Return the [X, Y] coordinate for the center point of the cell that contains the specified text.  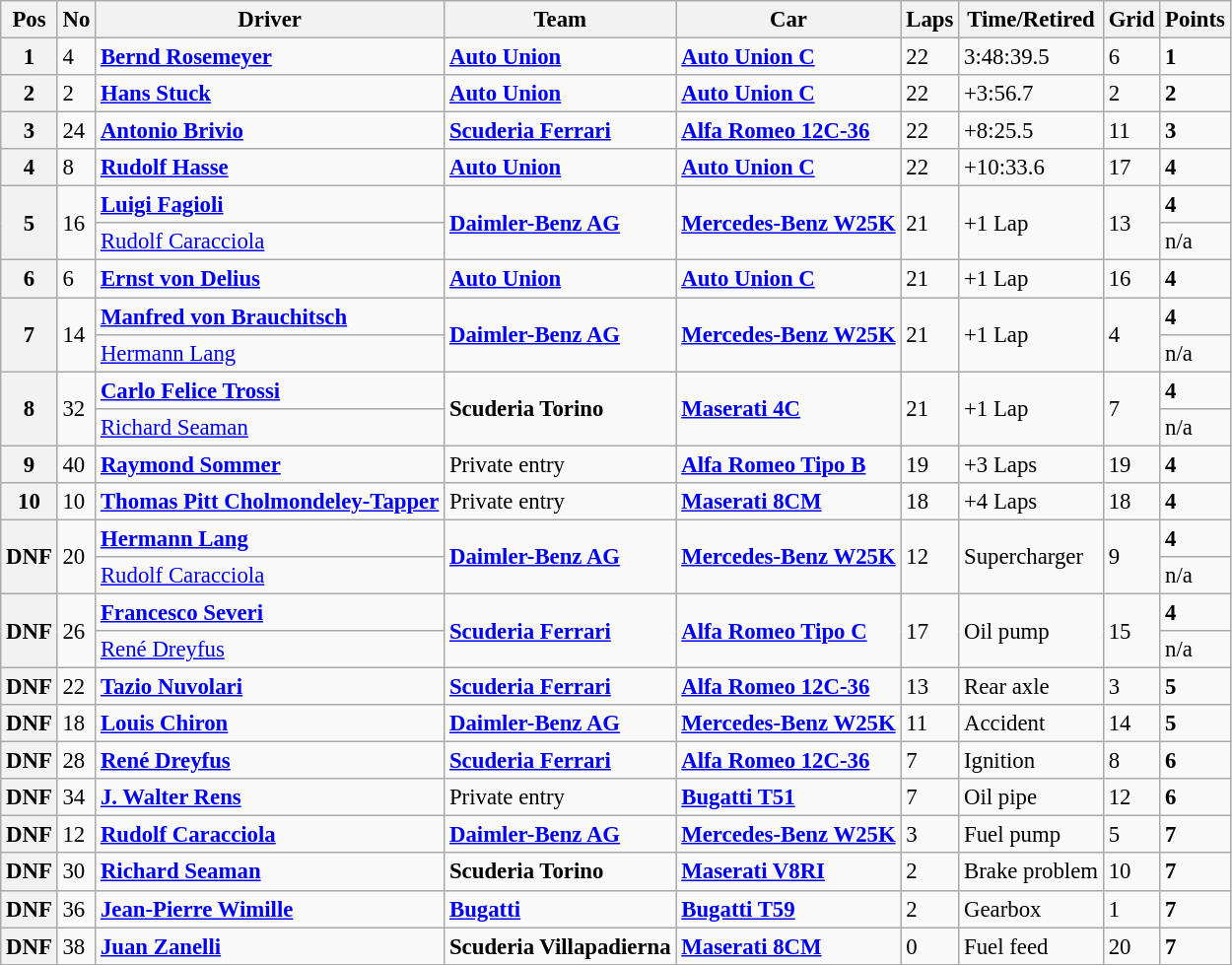
40 [76, 464]
Supercharger [1031, 556]
+10:33.6 [1031, 168]
34 [76, 797]
Car [788, 20]
+8:25.5 [1031, 131]
Luigi Fagioli [270, 205]
Points [1195, 20]
Time/Retired [1031, 20]
Laps [930, 20]
+3 Laps [1031, 464]
3:48:39.5 [1031, 57]
Scuderia Villapadierna [560, 946]
Thomas Pitt Cholmondeley-Tapper [270, 502]
Juan Zanelli [270, 946]
Alfa Romeo Tipo B [788, 464]
Jean-Pierre Wimille [270, 909]
Bugatti [560, 909]
Alfa Romeo Tipo C [788, 631]
Ignition [1031, 761]
Oil pipe [1031, 797]
Brake problem [1031, 872]
Louis Chiron [270, 724]
Bugatti T51 [788, 797]
Driver [270, 20]
24 [76, 131]
Oil pump [1031, 631]
Pos [30, 20]
Grid [1131, 20]
Bernd Rosemeyer [270, 57]
Raymond Sommer [270, 464]
28 [76, 761]
+4 Laps [1031, 502]
Antonio Brivio [270, 131]
Tazio Nuvolari [270, 687]
Carlo Felice Trossi [270, 390]
32 [76, 408]
No [76, 20]
Fuel feed [1031, 946]
38 [76, 946]
J. Walter Rens [270, 797]
Bugatti T59 [788, 909]
30 [76, 872]
15 [1131, 631]
Maserati V8RI [788, 872]
Rear axle [1031, 687]
0 [930, 946]
Team [560, 20]
Hans Stuck [270, 94]
Francesco Severi [270, 612]
Rudolf Hasse [270, 168]
36 [76, 909]
26 [76, 631]
Accident [1031, 724]
Manfred von Brauchitsch [270, 316]
Maserati 4C [788, 408]
Ernst von Delius [270, 279]
+3:56.7 [1031, 94]
Fuel pump [1031, 835]
Gearbox [1031, 909]
